Return the [X, Y] coordinate for the center point of the cell that contains the specified text.  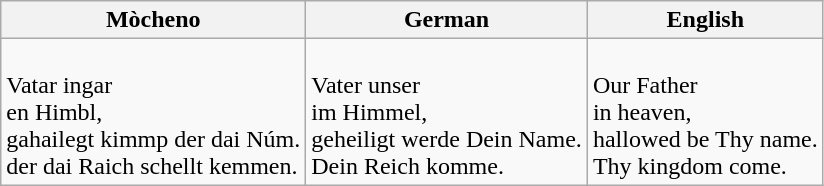
Mòcheno [154, 20]
Vatar ingar en Himbl, gahailegt kimmp der dai Núm. der dai Raich schellt kemmen. [154, 112]
Vater unser im Himmel, geheiligt werde Dein Name. Dein Reich komme. [447, 112]
English [705, 20]
German [447, 20]
Our Father in heaven, hallowed be Thy name. Thy kingdom come. [705, 112]
